Capture the cell that displays the provided text and extract its (x, y) central coordinate. 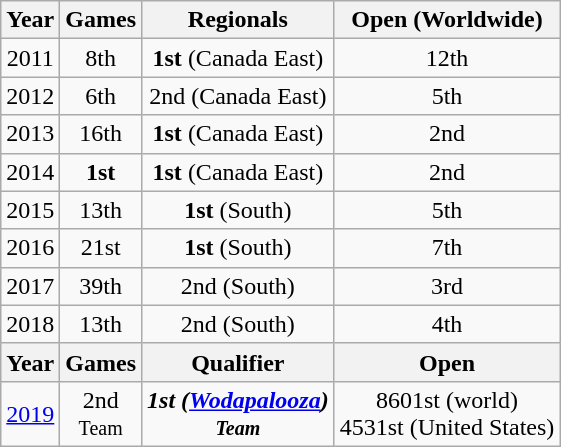
2018 (30, 324)
39th (101, 286)
12th (447, 58)
4th (447, 324)
Regionals (238, 20)
8601st (world)4531st (United States) (447, 414)
2016 (30, 248)
2014 (30, 172)
1st (101, 172)
2011 (30, 58)
8th (101, 58)
Open (447, 362)
1st (Wodapalooza)Team (238, 414)
Qualifier (238, 362)
3rd (447, 286)
16th (101, 134)
2ndTeam (101, 414)
2015 (30, 210)
21st (101, 248)
2nd (Canada East) (238, 96)
2019 (30, 414)
2017 (30, 286)
2012 (30, 96)
6th (101, 96)
2013 (30, 134)
7th (447, 248)
Open (Worldwide) (447, 20)
